Determine the (x, y) coordinate at the center of the cell enclosing the given text.  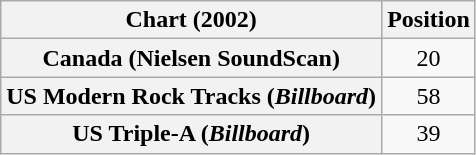
Canada (Nielsen SoundScan) (192, 58)
Chart (2002) (192, 20)
Position (429, 20)
US Triple-A (Billboard) (192, 134)
20 (429, 58)
39 (429, 134)
US Modern Rock Tracks (Billboard) (192, 96)
58 (429, 96)
